Output the (X, Y) coordinate of the center of the cell containing the given text.  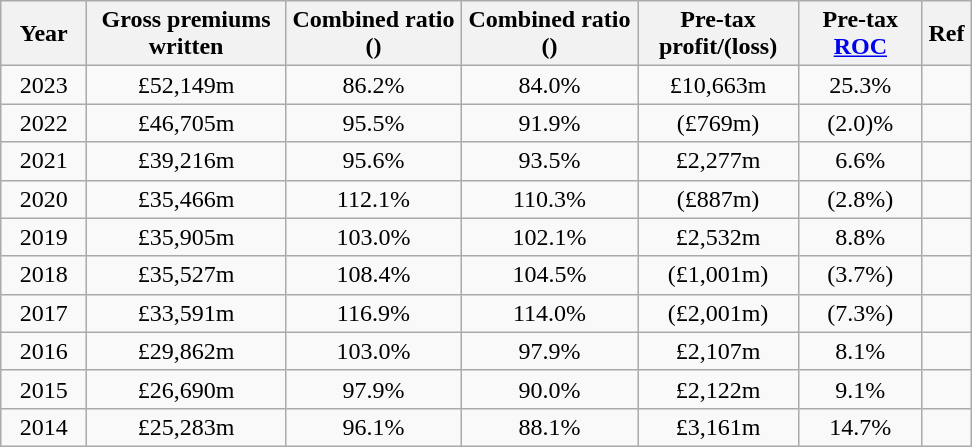
2021 (44, 161)
25.3% (861, 85)
Year (44, 34)
£35,527m (186, 275)
£29,862m (186, 351)
£2,277m (718, 161)
84.0% (549, 85)
£2,107m (718, 351)
2016 (44, 351)
8.8% (861, 237)
£26,690m (186, 389)
2019 (44, 237)
2023 (44, 85)
90.0% (549, 389)
£35,905m (186, 237)
£33,591m (186, 313)
110.3% (549, 199)
2017 (44, 313)
(7.3%) (861, 313)
116.9% (373, 313)
(£2,001m) (718, 313)
(2.8%) (861, 199)
102.1% (549, 237)
95.5% (373, 123)
9.1% (861, 389)
2015 (44, 389)
2018 (44, 275)
(2.0)% (861, 123)
2014 (44, 427)
2020 (44, 199)
(£1,001m) (718, 275)
£25,283m (186, 427)
(£887m) (718, 199)
Pre-tax profit/(loss) (718, 34)
8.1% (861, 351)
£46,705m (186, 123)
£10,663m (718, 85)
Ref (946, 34)
(3.7%) (861, 275)
96.1% (373, 427)
2022 (44, 123)
£2,532m (718, 237)
£52,149m (186, 85)
Gross premiums written (186, 34)
£39,216m (186, 161)
6.6% (861, 161)
91.9% (549, 123)
112.1% (373, 199)
86.2% (373, 85)
104.5% (549, 275)
108.4% (373, 275)
£3,161m (718, 427)
(£769m) (718, 123)
114.0% (549, 313)
£2,122m (718, 389)
14.7% (861, 427)
93.5% (549, 161)
£35,466m (186, 199)
95.6% (373, 161)
88.1% (549, 427)
Pre-tax ROC (861, 34)
